Provide the (x, y) coordinate of the cell's center where the given text is located.  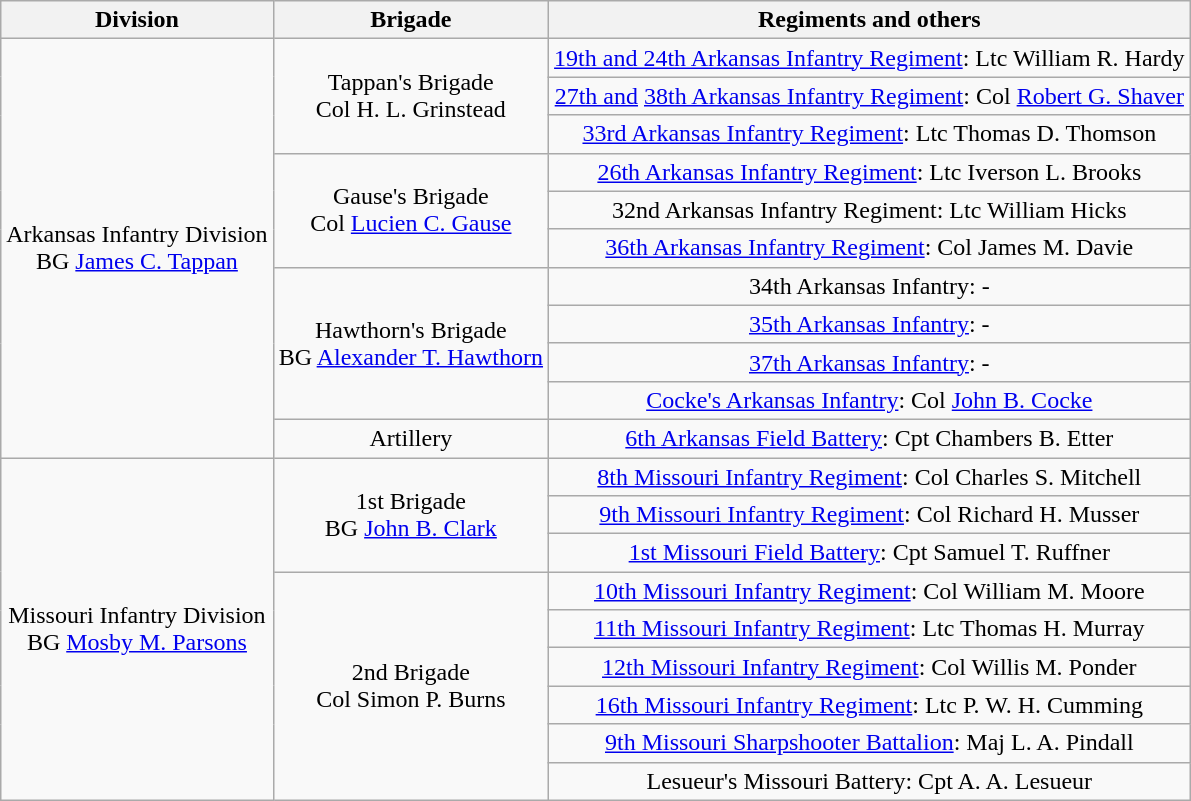
11th Missouri Infantry Regiment: Ltc Thomas H. Murray (870, 629)
2nd BrigadeCol Simon P. Burns (410, 686)
37th Arkansas Infantry: - (870, 362)
1st Missouri Field Battery: Cpt Samuel T. Ruffner (870, 553)
9th Missouri Infantry Regiment: Col Richard H. Musser (870, 515)
12th Missouri Infantry Regiment: Col Willis M. Ponder (870, 667)
36th Arkansas Infantry Regiment: Col James M. Davie (870, 248)
19th and 24th Arkansas Infantry Regiment: Ltc William R. Hardy (870, 58)
Regiments and others (870, 20)
10th Missouri Infantry Regiment: Col William M. Moore (870, 591)
Artillery (410, 438)
33rd Arkansas Infantry Regiment: Ltc Thomas D. Thomson (870, 134)
8th Missouri Infantry Regiment: Col Charles S. Mitchell (870, 477)
26th Arkansas Infantry Regiment: Ltc Iverson L. Brooks (870, 172)
Tappan's BrigadeCol H. L. Grinstead (410, 96)
Cocke's Arkansas Infantry: Col John B. Cocke (870, 400)
Lesueur's Missouri Battery: Cpt A. A. Lesueur (870, 781)
1st BrigadeBG John B. Clark (410, 515)
32nd Arkansas Infantry Regiment: Ltc William Hicks (870, 210)
Brigade (410, 20)
Hawthorn's BrigadeBG Alexander T. Hawthorn (410, 343)
27th and 38th Arkansas Infantry Regiment: Col Robert G. Shaver (870, 96)
34th Arkansas Infantry: - (870, 286)
Missouri Infantry DivisionBG Mosby M. Parsons (137, 630)
Arkansas Infantry DivisionBG James C. Tappan (137, 248)
16th Missouri Infantry Regiment: Ltc P. W. H. Cumming (870, 705)
9th Missouri Sharpshooter Battalion: Maj L. A. Pindall (870, 743)
Division (137, 20)
35th Arkansas Infantry: - (870, 324)
6th Arkansas Field Battery: Cpt Chambers B. Etter (870, 438)
Gause's BrigadeCol Lucien C. Gause (410, 210)
